Locate the cell with the specified text and output its [x, y] center coordinate. 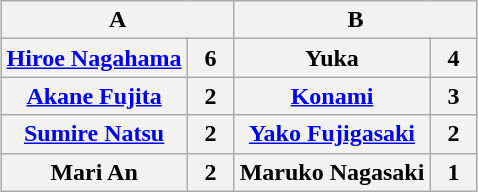
Yuka [332, 58]
Konami [332, 96]
Hiroe Nagahama [94, 58]
1 [454, 172]
A [118, 20]
Mari An [94, 172]
4 [454, 58]
Sumire Natsu [94, 134]
6 [210, 58]
Maruko Nagasaki [332, 172]
Yako Fujigasaki [332, 134]
3 [454, 96]
Akane Fujita [94, 96]
B [356, 20]
